Output the (x, y) coordinate of the center of the cell containing the given text.  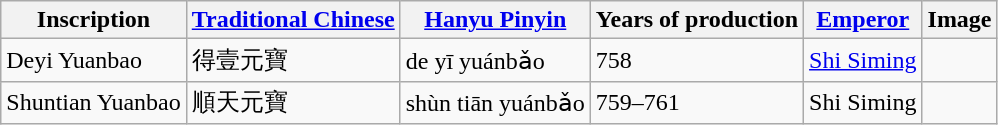
Inscription (94, 20)
Hanyu Pinyin (495, 20)
Image (960, 20)
Emperor (863, 20)
Deyi Yuanbao (94, 60)
Years of production (696, 20)
得壹元寶 (293, 60)
順天元寶 (293, 102)
759–761 (696, 102)
de yī yuánbǎo (495, 60)
shùn tiān yuánbǎo (495, 102)
Shuntian Yuanbao (94, 102)
758 (696, 60)
Traditional Chinese (293, 20)
